Return the (x, y) coordinate for the center point of the cell that contains the specified text.  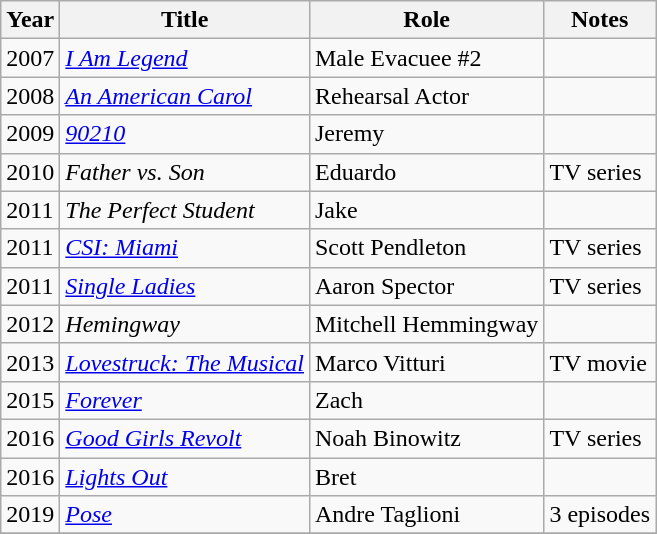
Good Girls Revolt (185, 438)
3 episodes (600, 515)
Jake (426, 210)
TV movie (600, 362)
Bret (426, 477)
An American Carol (185, 96)
Pose (185, 515)
The Perfect Student (185, 210)
Jeremy (426, 134)
Eduardo (426, 172)
90210 (185, 134)
Notes (600, 20)
Hemingway (185, 324)
Year (30, 20)
CSI: Miami (185, 248)
Aaron Spector (426, 286)
Scott Pendleton (426, 248)
Andre Taglioni (426, 515)
2013 (30, 362)
Role (426, 20)
2015 (30, 400)
2019 (30, 515)
Zach (426, 400)
Single Ladies (185, 286)
Lights Out (185, 477)
Lovestruck: The Musical (185, 362)
Male Evacuee #2 (426, 58)
Forever (185, 400)
2010 (30, 172)
2007 (30, 58)
Father vs. Son (185, 172)
2012 (30, 324)
2008 (30, 96)
Marco Vitturi (426, 362)
Rehearsal Actor (426, 96)
Noah Binowitz (426, 438)
2009 (30, 134)
Title (185, 20)
I Am Legend (185, 58)
Mitchell Hemmingway (426, 324)
